Scan for the cell matching the given text and deliver its [X, Y] coordinate at center. 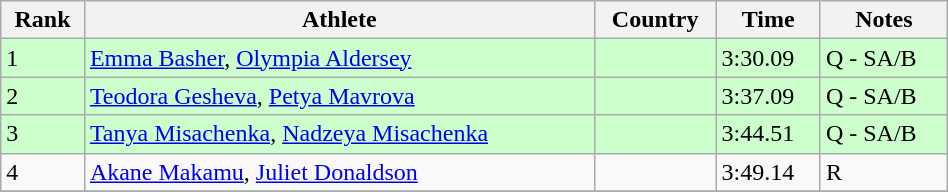
Tanya Misachenka, Nadzeya Misachenka [339, 134]
Time [768, 20]
Notes [884, 20]
3:30.09 [768, 58]
3:37.09 [768, 96]
Rank [43, 20]
3:49.14 [768, 172]
Emma Basher, Olympia Aldersey [339, 58]
4 [43, 172]
Akane Makamu, Juliet Donaldson [339, 172]
R [884, 172]
1 [43, 58]
2 [43, 96]
3:44.51 [768, 134]
Teodora Gesheva, Petya Mavrova [339, 96]
Country [655, 20]
Athlete [339, 20]
3 [43, 134]
